Search for the cell housing the specified text and yield its [x, y] center coordinate. 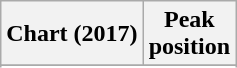
Chart (2017) [72, 34]
Peak position [189, 34]
